Locate the cell with the specified text and output its (x, y) center coordinate. 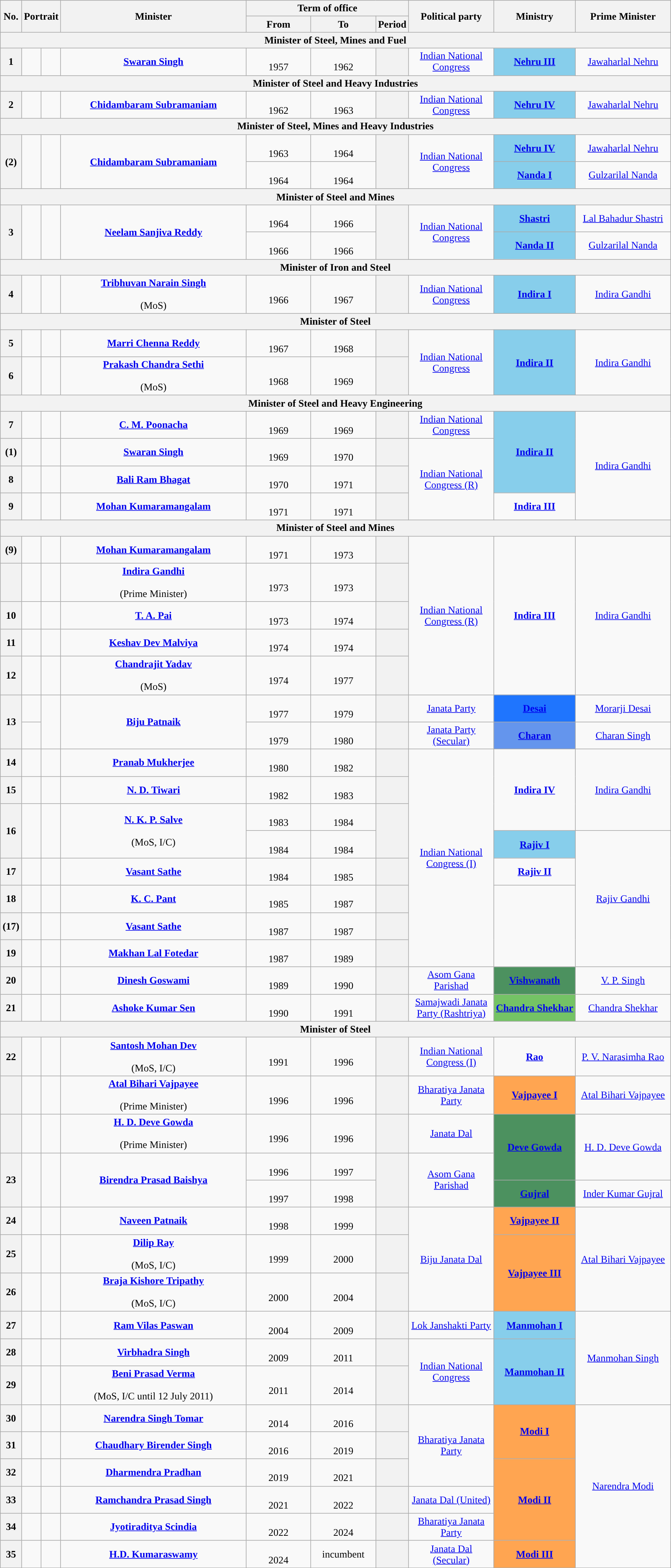
H. D. Deve Gowda(Prime Minister) (153, 1133)
Pranab Mukherjee (153, 763)
32 (11, 1473)
Virbhadra Singh (153, 1352)
7 (11, 425)
Portrait (41, 16)
25 (11, 1254)
Vishwanath (535, 981)
27 (11, 1325)
Minister of Iron and Steel (335, 267)
8 (11, 479)
N. D. Tiwari (153, 790)
Marri Chenna Reddy (153, 343)
6 (11, 376)
Rajiv II (535, 872)
Charan (535, 735)
Narendra Singh Tomar (153, 1418)
H.D. Kumaraswamy (153, 1554)
Janata Dal (452, 1133)
Desai (535, 708)
Prakash Chandra Sethi(MoS) (153, 376)
Manmohan Singh (623, 1358)
Rao (535, 1056)
V. P. Singh (623, 981)
28 (11, 1352)
29 (11, 1385)
Janata Party (452, 708)
H. D. Deve Gowda (623, 1147)
Nanda I (535, 175)
Atal Bihari Vajpayee(Prime Minister) (153, 1095)
Term of office (328, 8)
Morarji Desai (623, 708)
Charan Singh (623, 735)
Vajpayee II (535, 1221)
14 (11, 763)
Indira IV (535, 790)
17 (11, 872)
Minister (153, 16)
19 (11, 953)
35 (11, 1554)
Ministry (535, 16)
Janata Dal (United) (452, 1499)
Dilip Ray(MoS, I/C) (153, 1254)
No. (11, 16)
Biju Janata Dal (452, 1259)
Dharmendra Pradhan (153, 1473)
Jyotiraditya Scindia (153, 1527)
(1) (11, 452)
Santosh Mohan Dev(MoS, I/C) (153, 1056)
Dinesh Goswami (153, 981)
Ram Vilas Paswan (153, 1325)
5 (11, 343)
Ramchandra Prasad Singh (153, 1499)
Vajpayee III (535, 1273)
(2) (11, 161)
K. C. Pant (153, 899)
Indira I (535, 295)
Samajwadi Janata Party (Rashtriya) (452, 1007)
Modi I (535, 1432)
2 (11, 105)
Keshav Dev Malviya (153, 643)
Lal Bahadur Shastri (623, 218)
12 (11, 675)
Shastri (535, 218)
Lok Janshakti Party (452, 1325)
Beni Prasad Verma(MoS, I/C until 12 July 2011) (153, 1385)
Manmohan I (535, 1325)
N. K. P. Salve(MoS, I/C) (153, 831)
Neelam Sanjiva Reddy (153, 232)
31 (11, 1445)
15 (11, 790)
Tribhuvan Narain Singh(MoS) (153, 295)
1 (11, 62)
Makhan Lal Fotedar (153, 953)
Narendra Modi (623, 1486)
13 (11, 722)
33 (11, 1499)
Gujral (535, 1194)
Nanda II (535, 245)
10 (11, 615)
Rajiv I (535, 844)
(17) (11, 926)
Braja Kishore Tripathy(MoS, I/C) (153, 1292)
Indira Gandhi(Prime Minister) (153, 582)
T. A. Pai (153, 615)
Naveen Patnaik (153, 1221)
16 (11, 831)
Modi III (535, 1554)
Minister of Steel, Mines and Fuel (335, 40)
22 (11, 1056)
Vajpayee I (535, 1095)
Modi II (535, 1499)
Janata Party (Secular) (452, 735)
18 (11, 899)
Manmohan II (535, 1371)
1957 (278, 62)
Inder Kumar Gujral (623, 1194)
Chaudhary Birender Singh (153, 1445)
Ashoke Kumar Sen (153, 1007)
26 (11, 1292)
Period (392, 24)
20 (11, 981)
Chandrajit Yadav(MoS) (153, 675)
30 (11, 1418)
Rajiv Gandhi (623, 899)
9 (11, 506)
Prime Minister (623, 16)
Deve Gowda (535, 1147)
4 (11, 295)
(9) (11, 550)
incumbent (344, 1554)
Bali Ram Bhagat (153, 479)
3 (11, 232)
P. V. Narasimha Rao (623, 1056)
Nehru III (535, 62)
Biju Patnaik (153, 722)
Minister of Steel, Mines and Heavy Industries (335, 126)
Janata Dal (Secular) (452, 1554)
Political party (452, 16)
Birendra Prasad Baishya (153, 1180)
23 (11, 1180)
11 (11, 643)
24 (11, 1221)
C. M. Poonacha (153, 425)
Minister of Steel and Heavy Industries (335, 83)
Minister of Steel and Heavy Engineering (335, 403)
From (278, 24)
21 (11, 1007)
To (344, 24)
34 (11, 1527)
